Capture the cell that displays the provided text and extract its [x, y] central coordinate. 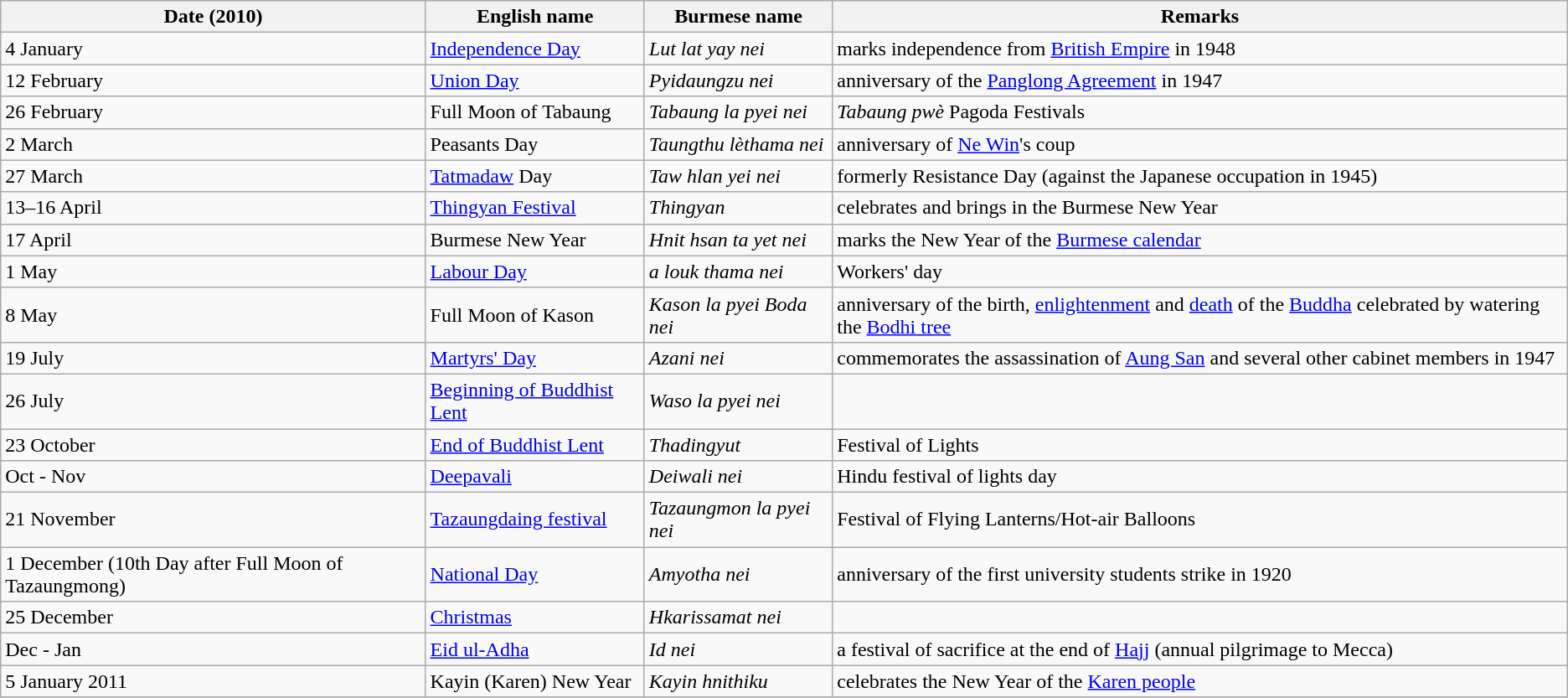
Thadingyut [738, 445]
Taungthu lèthama nei [738, 144]
1 December (10th Day after Full Moon of Tazaungmong) [213, 575]
Kayin hnithiku [738, 681]
Full Moon of Kason [534, 315]
Eid ul-Adha [534, 649]
4 January [213, 49]
5 January 2011 [213, 681]
17 April [213, 240]
celebrates the New Year of the Karen people [1200, 681]
Festival of Lights [1200, 445]
23 October [213, 445]
Taw hlan yei nei [738, 176]
Burmese name [738, 17]
Lut lat yay nei [738, 49]
commemorates the assassination of Aung San and several other cabinet members in 1947 [1200, 358]
formerly Resistance Day (against the Japanese occupation in 1945) [1200, 176]
Independence Day [534, 49]
Azani nei [738, 358]
Tazaungmon la pyei nei [738, 520]
8 May [213, 315]
Martyrs' Day [534, 358]
Hkarissamat nei [738, 618]
26 February [213, 112]
marks the New Year of the Burmese calendar [1200, 240]
Waso la pyei nei [738, 401]
Tabaung pwè Pagoda Festivals [1200, 112]
Id nei [738, 649]
Burmese New Year [534, 240]
Kason la pyei Boda nei [738, 315]
anniversary of the birth, enlightenment and death of the Buddha celebrated by watering the Bodhi tree [1200, 315]
Pyidaungzu nei [738, 80]
a louk thama nei [738, 271]
Date (2010) [213, 17]
Beginning of Buddhist Lent [534, 401]
marks independence from British Empire in 1948 [1200, 49]
13–16 April [213, 208]
Thingyan [738, 208]
Peasants Day [534, 144]
anniversary of Ne Win's coup [1200, 144]
1 May [213, 271]
Union Day [534, 80]
Tatmadaw Day [534, 176]
National Day [534, 575]
12 February [213, 80]
Labour Day [534, 271]
Remarks [1200, 17]
English name [534, 17]
19 July [213, 358]
Deepavali [534, 477]
End of Buddhist Lent [534, 445]
Amyotha nei [738, 575]
Dec - Jan [213, 649]
anniversary of the first university students strike in 1920 [1200, 575]
Hnit hsan ta yet nei [738, 240]
Tazaungdaing festival [534, 520]
2 March [213, 144]
Deiwali nei [738, 477]
celebrates and brings in the Burmese New Year [1200, 208]
25 December [213, 618]
26 July [213, 401]
Thingyan Festival [534, 208]
Festival of Flying Lanterns/Hot-air Balloons [1200, 520]
Workers' day [1200, 271]
anniversary of the Panglong Agreement in 1947 [1200, 80]
Tabaung la pyei nei [738, 112]
Hindu festival of lights day [1200, 477]
Full Moon of Tabaung [534, 112]
Oct - Nov [213, 477]
a festival of sacrifice at the end of Hajj (annual pilgrimage to Mecca) [1200, 649]
27 March [213, 176]
Christmas [534, 618]
21 November [213, 520]
Kayin (Karen) New Year [534, 681]
